Find where the given text appears and provide that cell's center as (X, Y) coordinate. 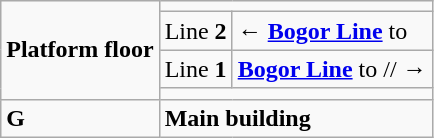
← Bogor Line to (332, 31)
Bogor Line to // → (332, 69)
Line 2 (196, 31)
Main building (296, 118)
G (80, 118)
Platform floor (80, 50)
Line 1 (196, 69)
